Return the [x, y] coordinate for the center point of the cell that contains the specified text.  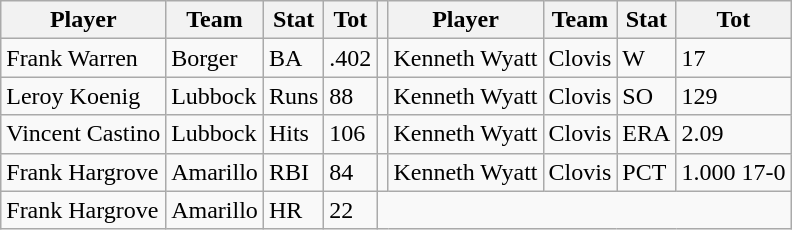
2.09 [734, 134]
Runs [293, 96]
Leroy Koenig [84, 96]
PCT [646, 172]
Hits [293, 134]
SO [646, 96]
ERA [646, 134]
Vincent Castino [84, 134]
84 [350, 172]
.402 [350, 58]
W [646, 58]
22 [350, 210]
Borger [215, 58]
Frank Warren [84, 58]
106 [350, 134]
17 [734, 58]
HR [293, 210]
129 [734, 96]
88 [350, 96]
RBI [293, 172]
1.000 17-0 [734, 172]
BA [293, 58]
